Return the [X, Y] coordinate for the center point of the cell that contains the specified text.  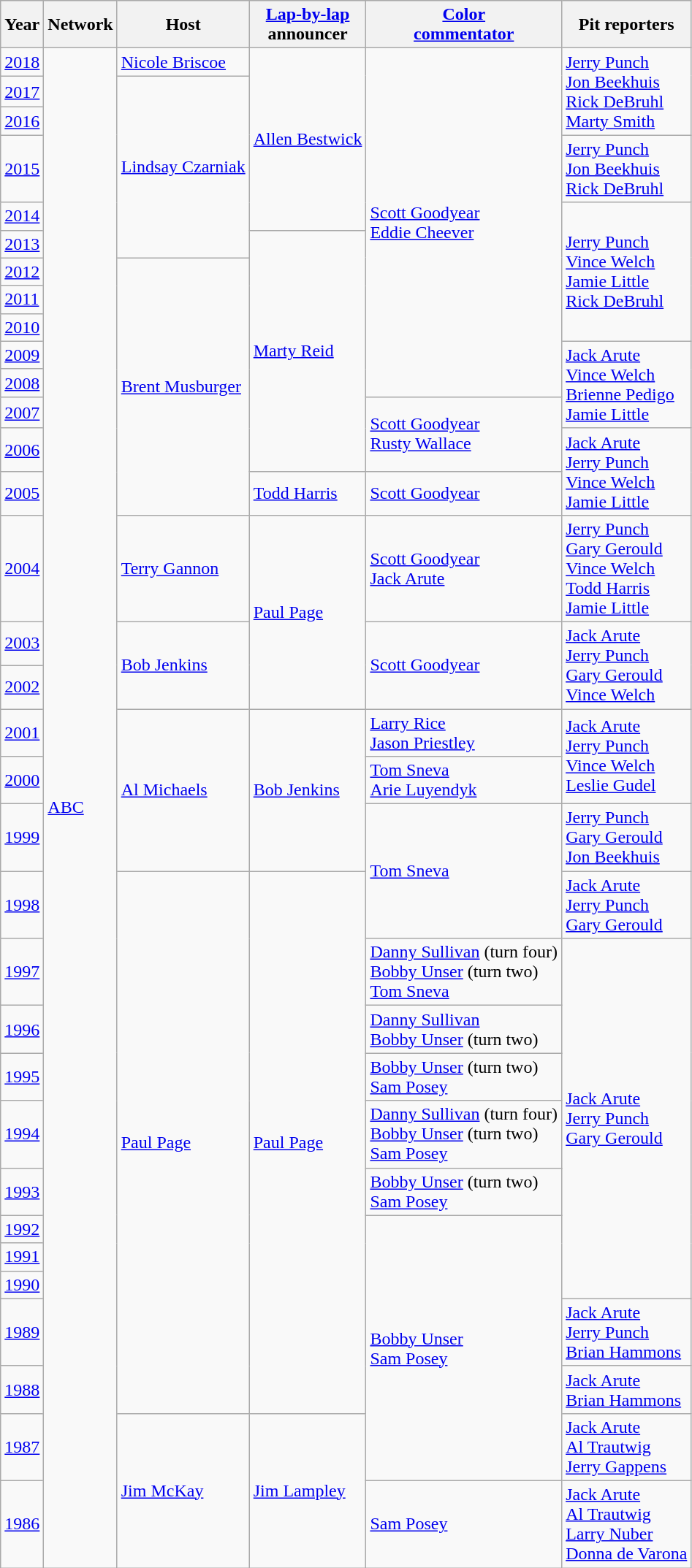
2010 [22, 327]
Bobby UnserSam Posey [464, 1348]
Jerry PunchJon BeekhuisRick DeBruhl [627, 169]
Jerry PunchGary GerouldVince WelchTodd HarrisJamie Little [627, 568]
Tom SnevaArie Luyendyk [464, 780]
Jack AruteAl TrautwigJerry Gappens [627, 1447]
2002 [22, 687]
Jack AruteJerry PunchVince WelchLeslie Gudel [627, 756]
2011 [22, 299]
Jack AruteJerry PunchGary GerouldVince Welch [627, 665]
2001 [22, 732]
1998 [22, 905]
Larry RiceJason Priestley [464, 732]
1994 [22, 1134]
1999 [22, 838]
2008 [22, 383]
2000 [22, 780]
Marty Reid [308, 351]
Allen Bestwick [308, 139]
2005 [22, 494]
1989 [22, 1332]
Al Michaels [183, 789]
1991 [22, 1257]
Jerry PunchJon BeekhuisRick DeBruhlMarty Smith [627, 92]
Jim Lampley [308, 1490]
Scott GoodyearJack Arute [464, 568]
Jack AruteAl TrautwigLarry NuberDonna de Varona [627, 1523]
1990 [22, 1285]
Scott GoodyearRusty Wallace [464, 434]
Danny SullivanBobby Unser (turn two) [464, 1030]
ABC [80, 808]
Jerry PunchGary GerouldJon Beekhuis [627, 838]
2004 [22, 568]
Lindsay Czarniak [183, 167]
Danny Sullivan (turn four)Bobby Unser (turn two)Sam Posey [464, 1134]
Tom Sneva [464, 871]
2012 [22, 272]
Host [183, 25]
Jerry PunchVince WelchJamie LittleRick DeBruhl [627, 272]
Nicole Briscoe [183, 62]
Jack AruteBrian Hammons [627, 1389]
Todd Harris [308, 494]
Jack AruteVince WelchBrienne PedigoJamie Little [627, 384]
1995 [22, 1076]
1987 [22, 1447]
Jim McKay [183, 1490]
Colorcommentator [464, 25]
1986 [22, 1523]
Brent Musburger [183, 386]
2018 [22, 62]
2007 [22, 412]
Sam Posey [464, 1523]
2017 [22, 92]
1996 [22, 1030]
2013 [22, 244]
Terry Gannon [183, 568]
Lap-by-lapannouncer [308, 25]
2015 [22, 169]
Danny Sullivan (turn four)Bobby Unser (turn two)Tom Sneva [464, 972]
Year [22, 25]
2014 [22, 216]
1992 [22, 1229]
Network [80, 25]
2003 [22, 643]
1993 [22, 1192]
Jack AruteJerry PunchBrian Hammons [627, 1332]
2009 [22, 355]
2016 [22, 121]
Pit reporters [627, 25]
2006 [22, 450]
Scott GoodyearEddie Cheever [464, 223]
Jack AruteJerry PunchVince WelchJamie Little [627, 472]
1997 [22, 972]
1988 [22, 1389]
